For the text-containing cell, return its midpoint in (x, y) coordinate format. 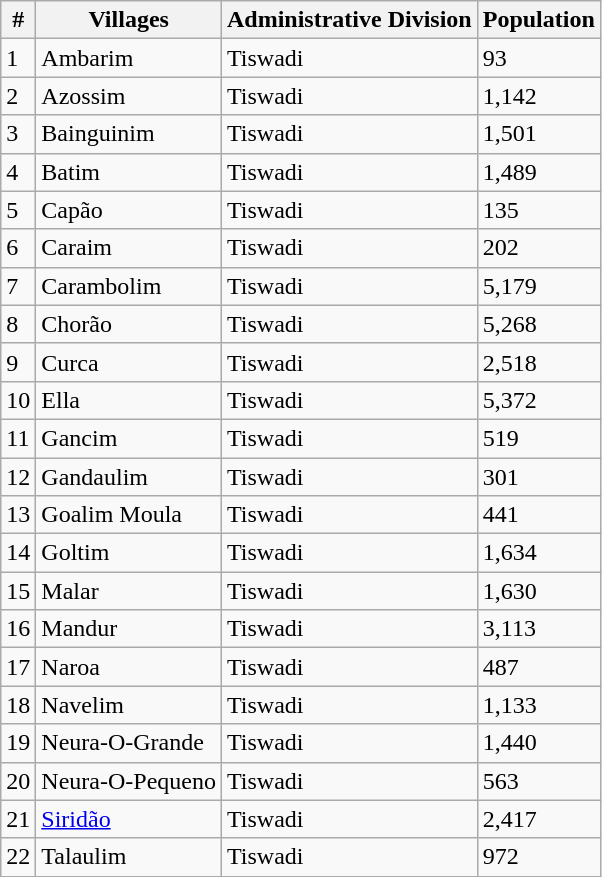
Neura-O-Grande (129, 743)
Chorão (129, 324)
Villages (129, 20)
202 (538, 248)
301 (538, 477)
19 (18, 743)
Gandaulim (129, 477)
93 (538, 58)
Naroa (129, 667)
18 (18, 705)
Ella (129, 400)
1,634 (538, 553)
10 (18, 400)
20 (18, 781)
1,133 (538, 705)
15 (18, 591)
Siridão (129, 819)
2,518 (538, 362)
Azossim (129, 96)
Bainguinim (129, 134)
12 (18, 477)
3 (18, 134)
3,113 (538, 629)
16 (18, 629)
8 (18, 324)
441 (538, 515)
9 (18, 362)
5,372 (538, 400)
7 (18, 286)
Caraim (129, 248)
Goltim (129, 553)
5 (18, 210)
Carambolim (129, 286)
519 (538, 438)
Administrative Division (349, 20)
4 (18, 172)
1,489 (538, 172)
2 (18, 96)
13 (18, 515)
1,142 (538, 96)
5,179 (538, 286)
14 (18, 553)
11 (18, 438)
17 (18, 667)
# (18, 20)
Goalim Moula (129, 515)
Gancim (129, 438)
Malar (129, 591)
Neura-O-Pequeno (129, 781)
563 (538, 781)
Talaulim (129, 857)
1 (18, 58)
2,417 (538, 819)
5,268 (538, 324)
487 (538, 667)
Ambarim (129, 58)
Capão (129, 210)
Navelim (129, 705)
972 (538, 857)
1,440 (538, 743)
Batim (129, 172)
1,501 (538, 134)
135 (538, 210)
Curca (129, 362)
22 (18, 857)
6 (18, 248)
Mandur (129, 629)
21 (18, 819)
1,630 (538, 591)
Population (538, 20)
